Determine the [x, y] coordinate at the center of the cell enclosing the given text.  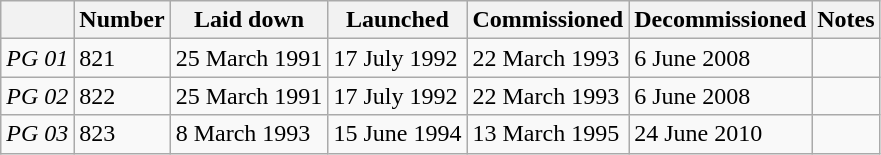
13 March 1995 [548, 134]
24 June 2010 [720, 134]
Decommissioned [720, 20]
821 [122, 58]
8 March 1993 [249, 134]
822 [122, 96]
Laid down [249, 20]
Number [122, 20]
Notes [846, 20]
PG 02 [38, 96]
Launched [398, 20]
823 [122, 134]
15 June 1994 [398, 134]
Commissioned [548, 20]
PG 01 [38, 58]
PG 03 [38, 134]
